Locate the cell with the specified text and output its [X, Y] center coordinate. 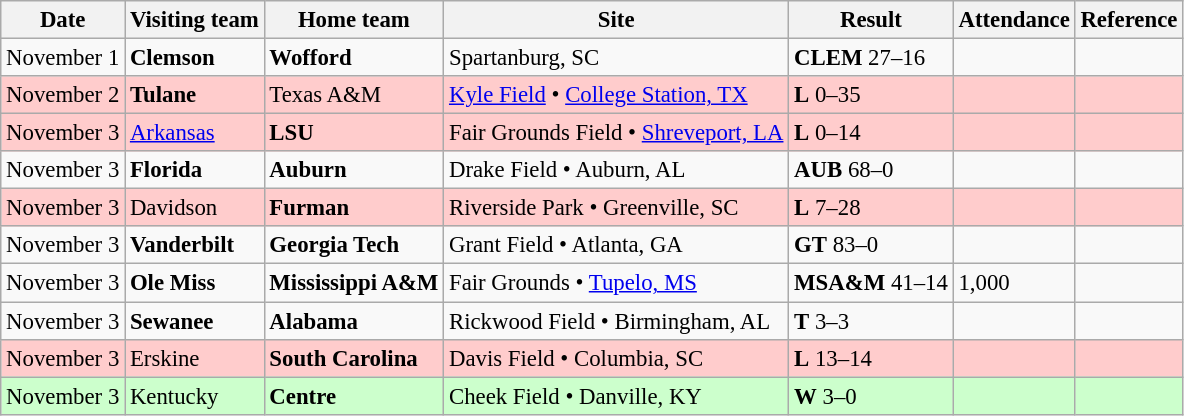
Cheek Field • Danville, KY [616, 396]
Alabama [354, 321]
Mississippi A&M [354, 283]
Sewanee [194, 321]
Davis Field • Columbia, SC [616, 358]
Kentucky [194, 396]
Georgia Tech [354, 245]
L 13–14 [871, 358]
Attendance [1014, 20]
Home team [354, 20]
L 7–28 [871, 208]
AUB 68–0 [871, 170]
Rickwood Field • Birmingham, AL [616, 321]
Ole Miss [194, 283]
November 2 [63, 95]
Result [871, 20]
Site [616, 20]
L 0–14 [871, 133]
CLEM 27–16 [871, 58]
Tulane [194, 95]
South Carolina [354, 358]
Grant Field • Atlanta, GA [616, 245]
Kyle Field • College Station, TX [616, 95]
Arkansas [194, 133]
Reference [1129, 20]
Centre [354, 396]
L 0–35 [871, 95]
Vanderbilt [194, 245]
Date [63, 20]
Texas A&M [354, 95]
Riverside Park • Greenville, SC [616, 208]
Erskine [194, 358]
1,000 [1014, 283]
Visiting team [194, 20]
Fair Grounds • Tupelo, MS [616, 283]
Davidson [194, 208]
Wofford [354, 58]
Fair Grounds Field • Shreveport, LA [616, 133]
Drake Field • Auburn, AL [616, 170]
MSA&M 41–14 [871, 283]
T 3–3 [871, 321]
GT 83–0 [871, 245]
November 1 [63, 58]
Auburn [354, 170]
Clemson [194, 58]
Florida [194, 170]
Spartanburg, SC [616, 58]
LSU [354, 133]
Furman [354, 208]
W 3–0 [871, 396]
